Return the [x, y] coordinate for the center point of the cell that contains the specified text.  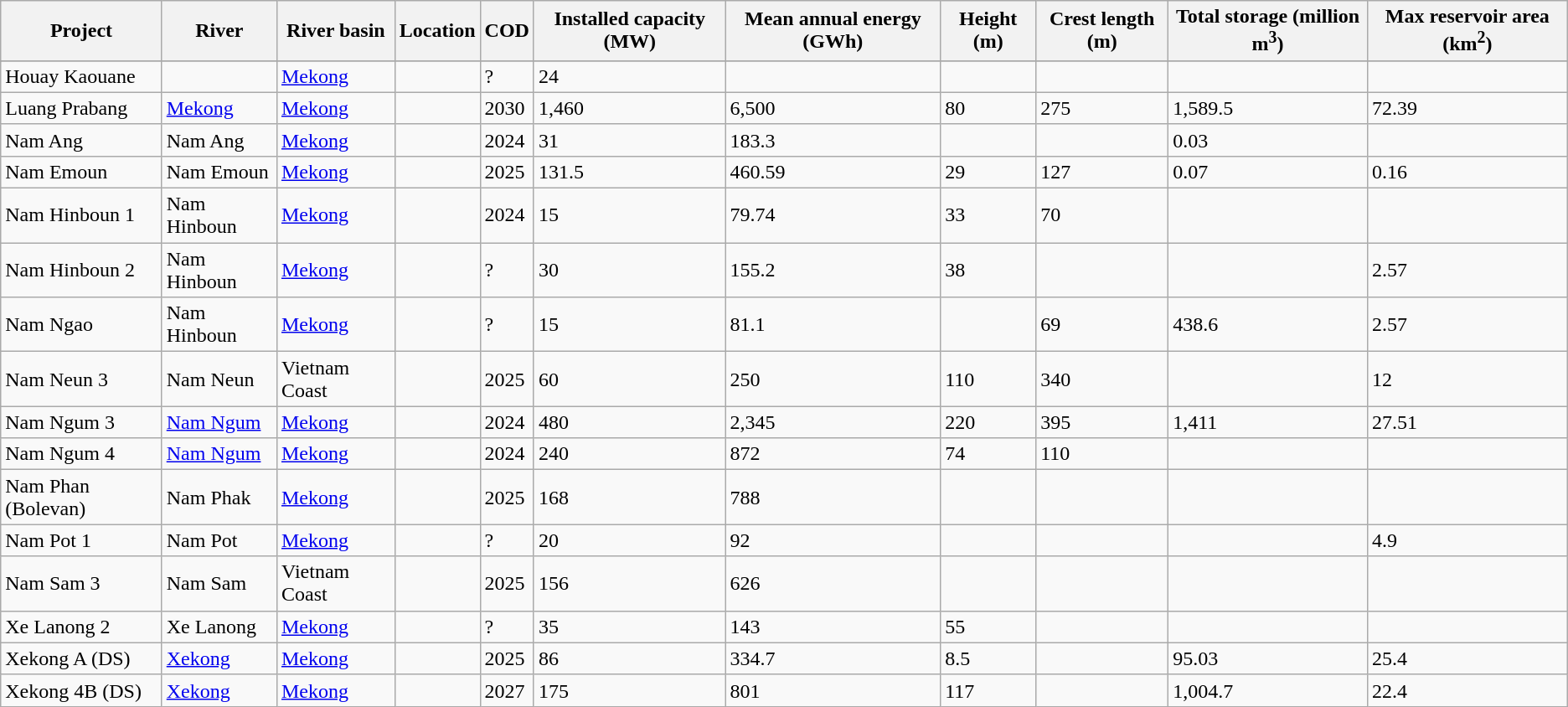
2030 [507, 108]
872 [833, 454]
Project [81, 31]
Nam Hinboun 1 [81, 216]
480 [630, 422]
168 [630, 498]
Nam Ngao [81, 325]
Nam Neun [219, 379]
72.39 [1467, 108]
340 [1102, 379]
Location [437, 31]
Houay Kaouane [81, 76]
12 [1467, 379]
92 [833, 540]
395 [1102, 422]
Height (m) [988, 31]
8.5 [988, 658]
Mean annual energy (GWh) [833, 31]
250 [833, 379]
29 [988, 172]
COD [507, 31]
Max reservoir area (km2) [1467, 31]
Nam Pot 1 [81, 540]
22.4 [1467, 690]
156 [630, 583]
117 [988, 690]
626 [833, 583]
River [219, 31]
35 [630, 627]
0.07 [1268, 172]
80 [988, 108]
Xekong A (DS) [81, 658]
788 [833, 498]
131.5 [630, 172]
Crest length (m) [1102, 31]
74 [988, 454]
0.16 [1467, 172]
2027 [507, 690]
95.03 [1268, 658]
143 [833, 627]
0.03 [1268, 140]
6,500 [833, 108]
86 [630, 658]
Nam Pot [219, 540]
1,460 [630, 108]
1,411 [1268, 422]
Installed capacity (MW) [630, 31]
4.9 [1467, 540]
Total storage (million m3) [1268, 31]
460.59 [833, 172]
81.1 [833, 325]
Nam Hinboun 2 [81, 270]
25.4 [1467, 658]
Nam Neun 3 [81, 379]
275 [1102, 108]
Nam Phan (Bolevan) [81, 498]
60 [630, 379]
220 [988, 422]
33 [988, 216]
801 [833, 690]
Nam Sam [219, 583]
Xe Lanong 2 [81, 627]
1,004.7 [1268, 690]
31 [630, 140]
24 [630, 76]
79.74 [833, 216]
183.3 [833, 140]
55 [988, 627]
2,345 [833, 422]
155.2 [833, 270]
Nam Ngum 3 [81, 422]
Nam Sam 3 [81, 583]
Nam Phak [219, 498]
30 [630, 270]
Xe Lanong [219, 627]
70 [1102, 216]
438.6 [1268, 325]
Xekong 4B (DS) [81, 690]
River basin [335, 31]
20 [630, 540]
69 [1102, 325]
240 [630, 454]
334.7 [833, 658]
Luang Prabang [81, 108]
1,589.5 [1268, 108]
Nam Ngum 4 [81, 454]
127 [1102, 172]
38 [988, 270]
27.51 [1467, 422]
175 [630, 690]
